Identify which cell holds the provided text, then report its [x, y] central coordinate. 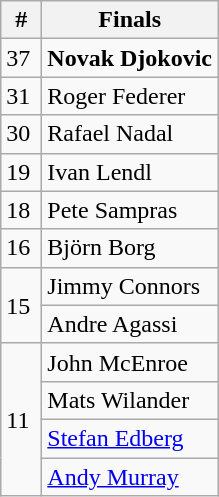
Mats Wilander [130, 400]
Stefan Edberg [130, 438]
19 [22, 172]
15 [22, 305]
30 [22, 134]
Rafael Nadal [130, 134]
Pete Sampras [130, 210]
Finals [130, 20]
John McEnroe [130, 362]
31 [22, 96]
# [22, 20]
16 [22, 248]
Andre Agassi [130, 324]
Björn Borg [130, 248]
Andy Murray [130, 477]
11 [22, 419]
Novak Djokovic [130, 58]
37 [22, 58]
Jimmy Connors [130, 286]
Ivan Lendl [130, 172]
18 [22, 210]
Roger Federer [130, 96]
